Detect which cell encompasses the target text, then output its (x, y) center coordinate. 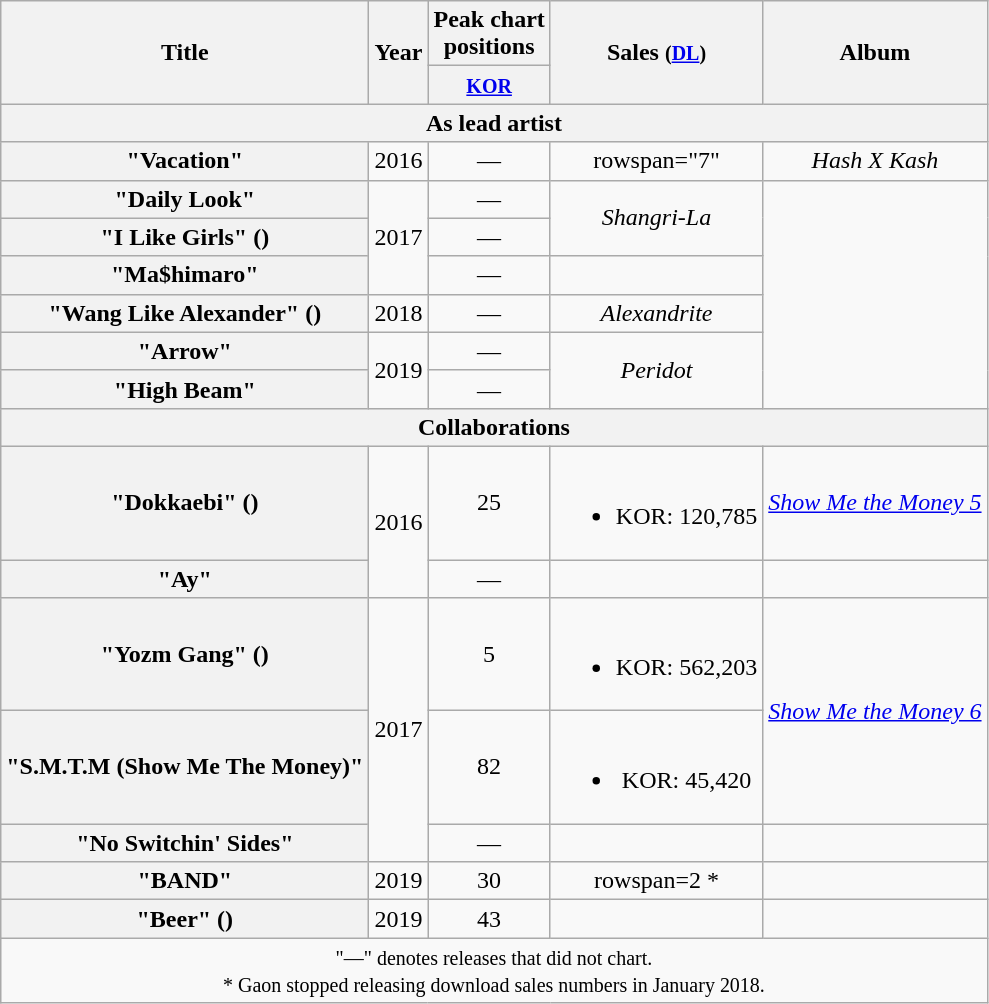
"I Like Girls" () (185, 237)
Peak chart positions (489, 34)
Album (875, 52)
Alexandrite (656, 313)
KOR: 120,785 (656, 502)
Sales (DL) (656, 52)
43 (489, 919)
"—" denotes releases that did not chart. * Gaon stopped releasing download sales numbers in January 2018. (494, 970)
Title (185, 52)
"Ma$himaro" (185, 275)
"BAND" (185, 881)
"High Beam" (185, 389)
30 (489, 881)
"Wang Like Alexander" () (185, 313)
Peridot (656, 370)
"Yozm Gang" () (185, 654)
"Arrow" (185, 351)
"No Switchin' Sides" (185, 843)
Shangri-La (656, 218)
"Beer" () (185, 919)
As lead artist (494, 123)
5 (489, 654)
"Vacation" (185, 161)
"Dokkaebi" () (185, 502)
25 (489, 502)
KOR: 562,203 (656, 654)
Hash X Kash (875, 161)
82 (489, 768)
rowspan=2 * (656, 881)
2018 (398, 313)
rowspan="7" (656, 161)
Collaborations (494, 427)
KOR (489, 85)
"Daily Look" (185, 199)
Show Me the Money 5 (875, 502)
Year (398, 52)
"Ay" (185, 579)
Show Me the Money 6 (875, 711)
KOR: 45,420 (656, 768)
"S.M.T.M (Show Me The Money)" (185, 768)
